Return (x, y) of the center of cell containing provided text 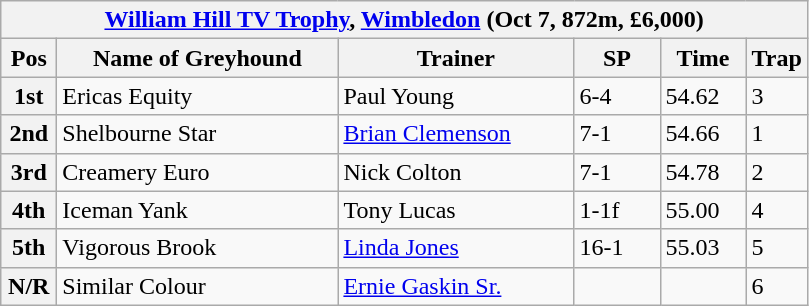
SP (617, 58)
Nick Colton (456, 172)
Paul Young (456, 96)
5th (29, 248)
54.66 (703, 134)
Shelbourne Star (198, 134)
6 (776, 286)
1 (776, 134)
Trainer (456, 58)
55.00 (703, 210)
1st (29, 96)
Creamery Euro (198, 172)
Iceman Yank (198, 210)
Brian Clemenson (456, 134)
Trap (776, 58)
Pos (29, 58)
2 (776, 172)
4th (29, 210)
1-1f (617, 210)
Similar Colour (198, 286)
6-4 (617, 96)
5 (776, 248)
16-1 (617, 248)
Vigorous Brook (198, 248)
Tony Lucas (456, 210)
54.62 (703, 96)
Time (703, 58)
54.78 (703, 172)
55.03 (703, 248)
2nd (29, 134)
N/R (29, 286)
William Hill TV Trophy, Wimbledon (Oct 7, 872m, £6,000) (404, 20)
Ericas Equity (198, 96)
Name of Greyhound (198, 58)
Ernie Gaskin Sr. (456, 286)
3rd (29, 172)
Linda Jones (456, 248)
4 (776, 210)
3 (776, 96)
